Provide the (x, y) coordinate of the cell's center where the given text is located.  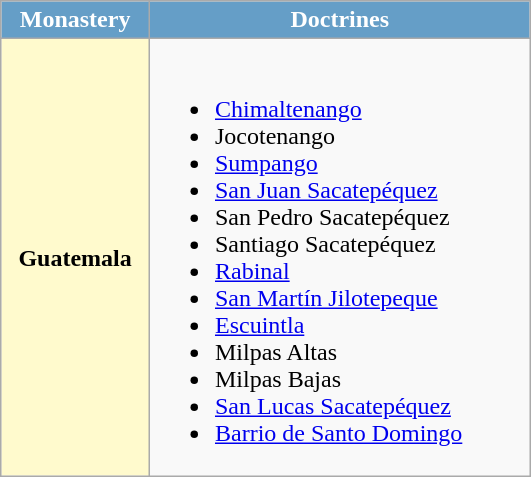
Monastery (76, 20)
Guatemala (76, 258)
Doctrines (340, 20)
